Search for the cell housing the specified text and yield its (x, y) center coordinate. 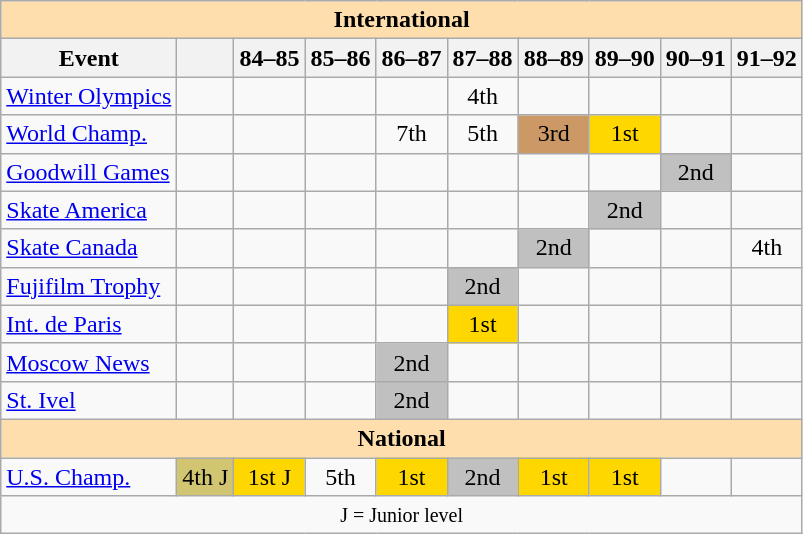
National (402, 438)
86–87 (412, 58)
Fujifilm Trophy (89, 286)
3rd (554, 134)
4th J (206, 477)
85–86 (340, 58)
84–85 (270, 58)
7th (412, 134)
Moscow News (89, 362)
91–92 (766, 58)
90–91 (696, 58)
St. Ivel (89, 400)
World Champ. (89, 134)
Skate Canada (89, 248)
1st J (270, 477)
87–88 (482, 58)
89–90 (624, 58)
Skate America (89, 210)
U.S. Champ. (89, 477)
Goodwill Games (89, 172)
International (402, 20)
Event (89, 58)
Int. de Paris (89, 324)
Winter Olympics (89, 96)
J = Junior level (402, 515)
88–89 (554, 58)
